Find where the given text appears and provide that cell's center as [X, Y] coordinate. 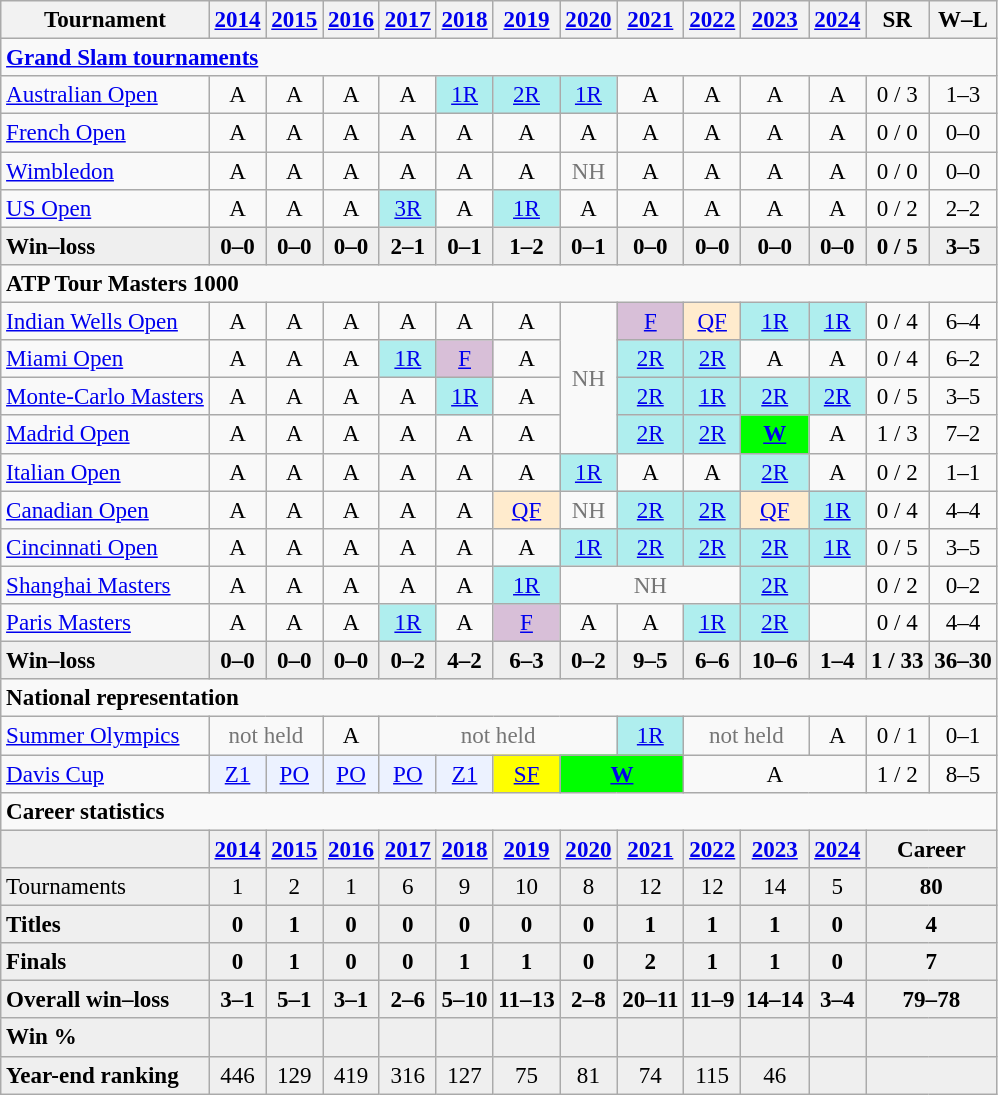
7 [932, 962]
1–2 [526, 246]
5–1 [294, 1000]
2–2 [963, 209]
6 [408, 887]
0 / 3 [898, 95]
316 [408, 1075]
Grand Slam tournaments [499, 58]
3R [408, 209]
5 [838, 887]
Madrid Open [105, 435]
1 / 33 [898, 661]
8–5 [963, 774]
US Open [105, 209]
French Open [105, 133]
Indian Wells Open [105, 322]
Win % [105, 1038]
11–9 [712, 1000]
2–8 [588, 1000]
Cincinnati Open [105, 548]
Career statistics [499, 812]
Davis Cup [105, 774]
81 [588, 1075]
14 [775, 887]
Summer Olympics [105, 736]
1–3 [963, 95]
80 [932, 887]
Finals [105, 962]
115 [712, 1075]
Paris Masters [105, 623]
20–11 [650, 1000]
Year-end ranking [105, 1075]
74 [650, 1075]
2–1 [408, 246]
9 [464, 887]
Shanghai Masters [105, 585]
ATP Tour Masters 1000 [499, 284]
10–6 [775, 661]
75 [526, 1075]
Titles [105, 925]
9–5 [650, 661]
4–2 [464, 661]
Canadian Open [105, 510]
SF [526, 774]
419 [352, 1075]
6–3 [526, 661]
6–6 [712, 661]
Italian Open [105, 472]
5–10 [464, 1000]
Overall win–loss [105, 1000]
W–L [963, 20]
127 [464, 1075]
Miami Open [105, 359]
11–13 [526, 1000]
6–4 [963, 322]
10 [526, 887]
1–4 [838, 661]
14–14 [775, 1000]
46 [775, 1075]
446 [238, 1075]
Australian Open [105, 95]
Tournaments [105, 887]
79–78 [932, 1000]
6–2 [963, 359]
7–2 [963, 435]
Monte-Carlo Masters [105, 397]
Career [932, 849]
SR [898, 20]
National representation [499, 698]
36–30 [963, 661]
1 / 3 [898, 435]
8 [588, 887]
1 / 2 [898, 774]
129 [294, 1075]
Wimbledon [105, 171]
4 [932, 925]
3–4 [838, 1000]
0 / 1 [898, 736]
1–1 [963, 472]
2–6 [408, 1000]
Tournament [105, 20]
